Determine the (x, y) coordinate at the center of the cell enclosing the given text.  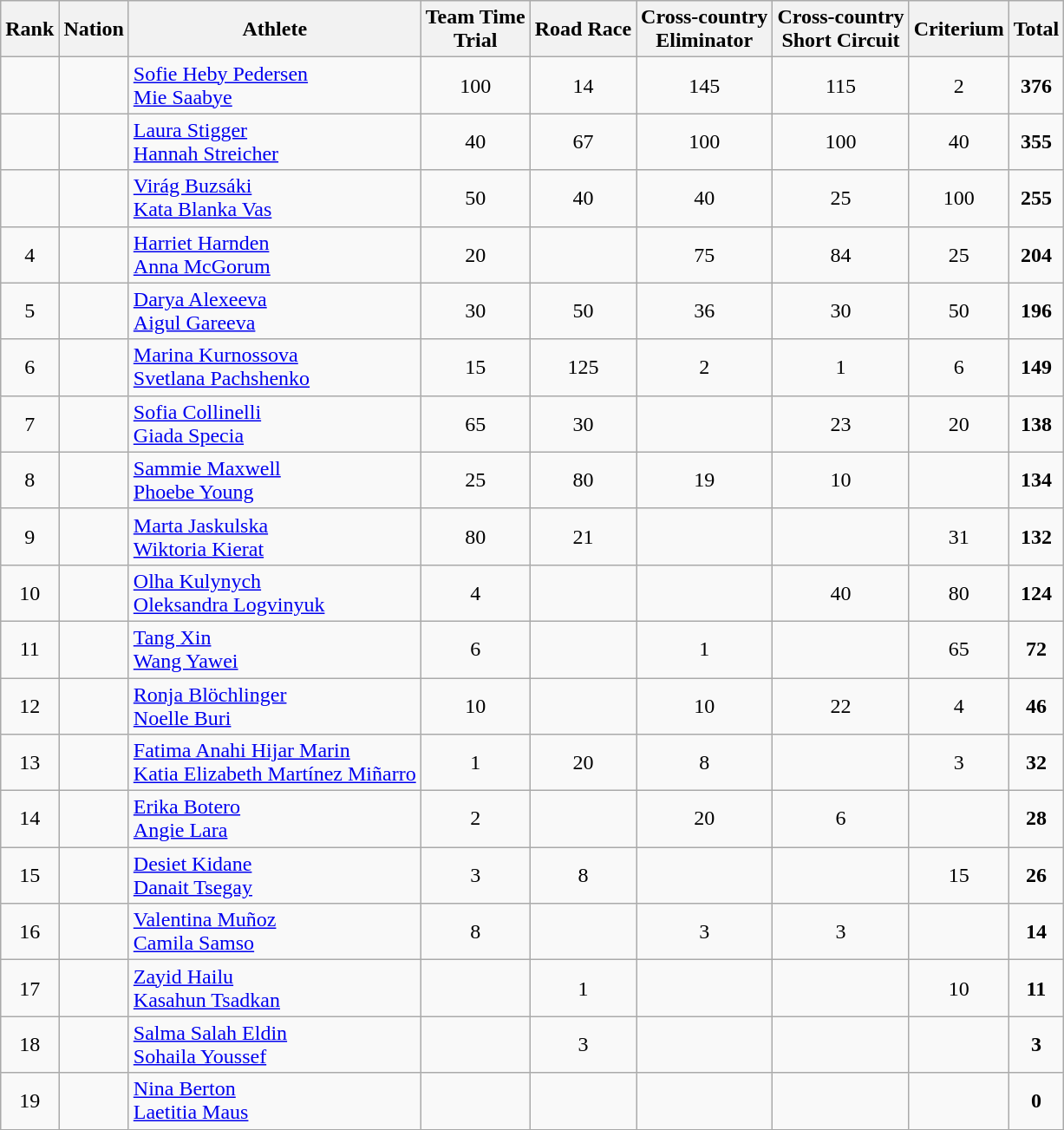
28 (1036, 819)
31 (959, 536)
17 (29, 989)
Team Time Trial (475, 29)
Darya AlexeevaAigul Gareeva (274, 310)
196 (1036, 310)
Cross-countryShort Circuit (841, 29)
23 (841, 423)
12 (29, 706)
18 (29, 1044)
46 (1036, 706)
13 (29, 763)
115 (841, 85)
Tang XinWang Yawei (274, 649)
Marina KurnossovaSvetlana Pachshenko (274, 368)
Cross-countryEliminator (704, 29)
Criterium (959, 29)
Road Race (583, 29)
149 (1036, 368)
Valentina MuñozCamila Samso (274, 931)
Salma Salah EldinSohaila Youssef (274, 1044)
Ronja BlöchlingerNoelle Buri (274, 706)
134 (1036, 480)
16 (29, 931)
Athlete (274, 29)
Virág BuzsákiKata Blanka Vas (274, 198)
Laura StiggerHannah Streicher (274, 142)
138 (1036, 423)
Marta JaskulskaWiktoria Kierat (274, 536)
355 (1036, 142)
Rank (29, 29)
67 (583, 142)
Nina BertonLaetitia Maus (274, 1101)
Fatima Anahi Hijar MarinKatia Elizabeth Martínez Miñarro (274, 763)
22 (841, 706)
376 (1036, 85)
255 (1036, 198)
36 (704, 310)
26 (1036, 876)
145 (704, 85)
7 (29, 423)
Sammie MaxwellPhoebe Young (274, 480)
125 (583, 368)
32 (1036, 763)
Desiet KidaneDanait Tsegay (274, 876)
204 (1036, 255)
Zayid HailuKasahun Tsadkan (274, 989)
72 (1036, 649)
84 (841, 255)
5 (29, 310)
132 (1036, 536)
124 (1036, 593)
Sofia CollinelliGiada Specia (274, 423)
Erika BoteroAngie Lara (274, 819)
75 (704, 255)
Sofie Heby PedersenMie Saabye (274, 85)
Total (1036, 29)
Olha KulynychOleksandra Logvinyuk (274, 593)
Nation (94, 29)
21 (583, 536)
Harriet HarndenAnna McGorum (274, 255)
9 (29, 536)
0 (1036, 1101)
